Capture the cell that displays the provided text and extract its (x, y) central coordinate. 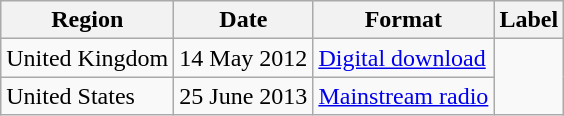
United Kingdom (88, 58)
United States (88, 96)
Label (529, 20)
Mainstream radio (404, 96)
Digital download (404, 58)
Date (244, 20)
14 May 2012 (244, 58)
Format (404, 20)
Region (88, 20)
25 June 2013 (244, 96)
